Pinpoint the cell where the given text exists, returning its (x, y) midpoint coordinate. 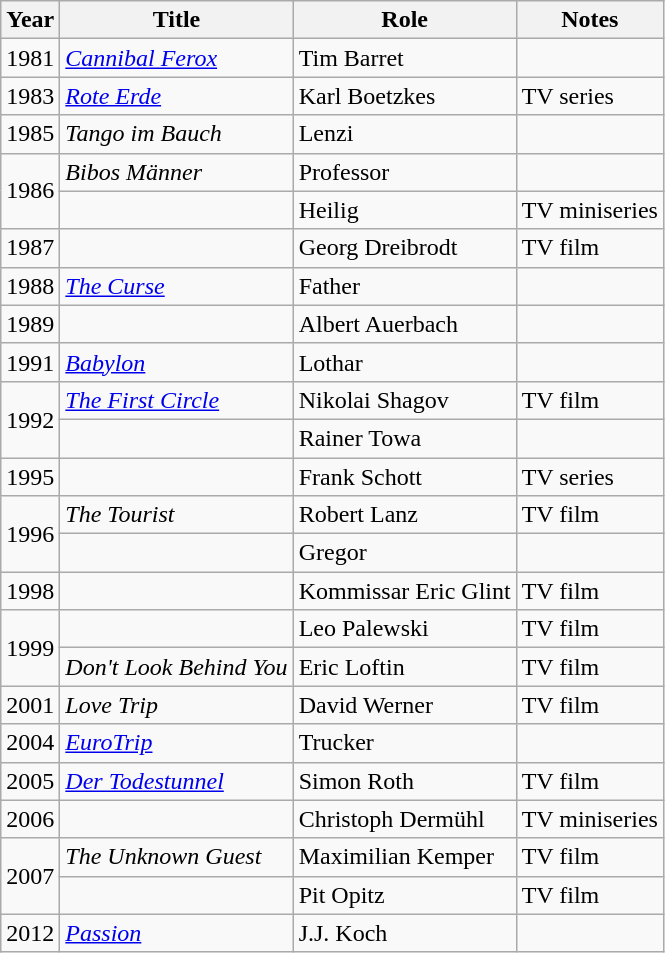
Lothar (404, 362)
1992 (30, 419)
The Curse (176, 286)
Passion (176, 933)
1995 (30, 477)
Robert Lanz (404, 515)
Rote Erde (176, 96)
1985 (30, 134)
David Werner (404, 705)
Heilig (404, 210)
Karl Boetzkes (404, 96)
Albert Auerbach (404, 324)
Maximilian Kemper (404, 857)
The Tourist (176, 515)
1996 (30, 534)
The Unknown Guest (176, 857)
Don't Look Behind You (176, 667)
Tango im Bauch (176, 134)
2007 (30, 876)
1989 (30, 324)
Gregor (404, 553)
Tim Barret (404, 58)
1981 (30, 58)
2006 (30, 819)
1988 (30, 286)
1991 (30, 362)
Year (30, 20)
Rainer Towa (404, 438)
2005 (30, 781)
EuroTrip (176, 743)
Cannibal Ferox (176, 58)
Frank Schott (404, 477)
2001 (30, 705)
Love Trip (176, 705)
Simon Roth (404, 781)
Professor (404, 172)
The First Circle (176, 400)
Trucker (404, 743)
Bibos Männer (176, 172)
1983 (30, 96)
Father (404, 286)
1987 (30, 248)
2004 (30, 743)
Pit Opitz (404, 895)
J.J. Koch (404, 933)
Title (176, 20)
1998 (30, 591)
Notes (590, 20)
Der Todestunnel (176, 781)
Georg Dreibrodt (404, 248)
Lenzi (404, 134)
2012 (30, 933)
Christoph Dermühl (404, 819)
Babylon (176, 362)
Role (404, 20)
Nikolai Shagov (404, 400)
1986 (30, 191)
Eric Loftin (404, 667)
Kommissar Eric Glint (404, 591)
Leo Palewski (404, 629)
1999 (30, 648)
